Extract the [X, Y] coordinate from the center of the cell holding the provided text.  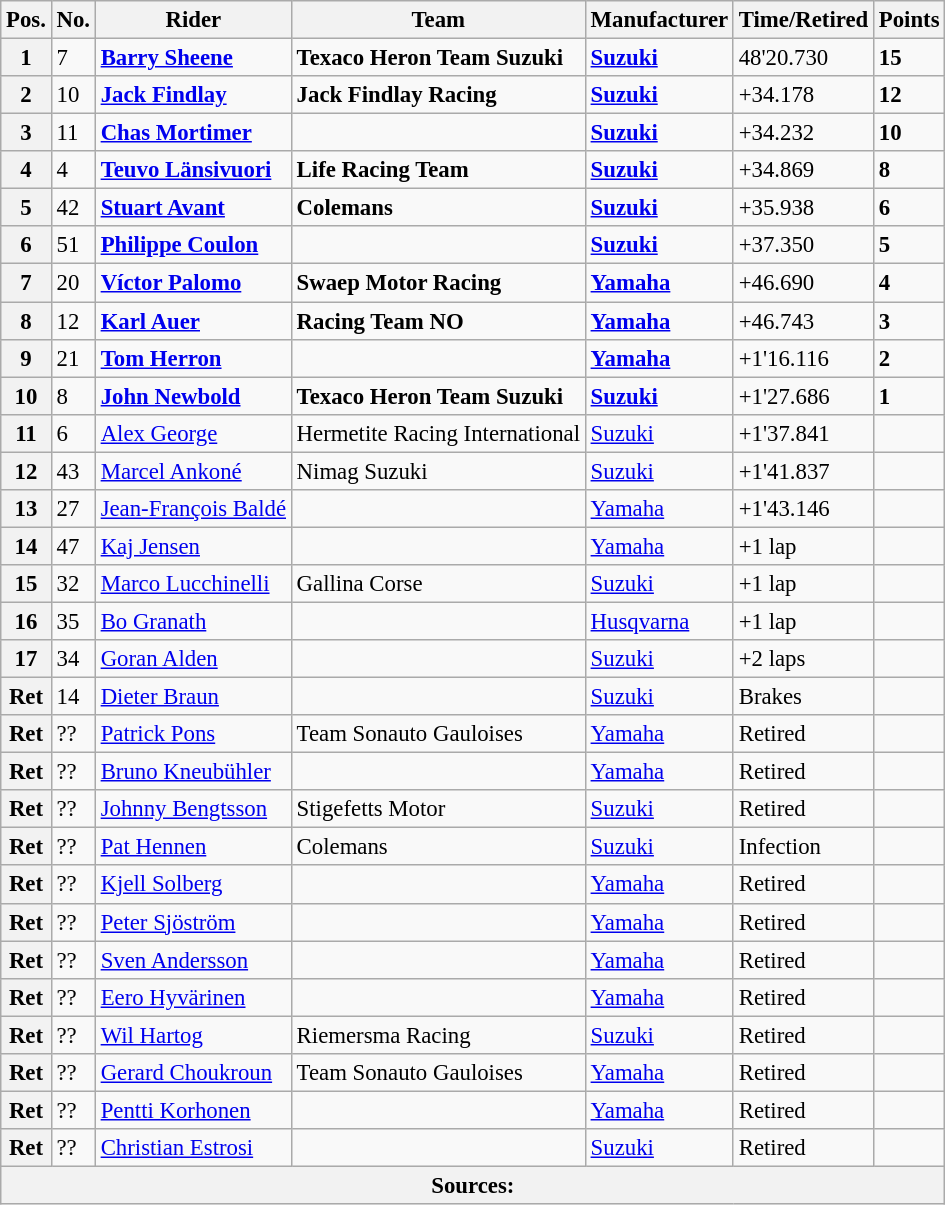
Manufacturer [659, 20]
Johnny Bengtsson [193, 809]
+1'27.686 [803, 396]
+34.232 [803, 133]
Philippe Coulon [193, 245]
+1'41.837 [803, 471]
+2 laps [803, 659]
42 [73, 208]
Pos. [26, 20]
Jack Findlay [193, 95]
48'20.730 [803, 58]
Dieter Braun [193, 697]
+1'37.841 [803, 433]
34 [73, 659]
Wil Hartog [193, 1035]
Kjell Solberg [193, 885]
9 [26, 358]
Sven Andersson [193, 960]
27 [73, 509]
Pentti Korhonen [193, 1110]
Gallina Corse [438, 584]
32 [73, 584]
Marco Lucchinelli [193, 584]
+1'16.116 [803, 358]
Chas Mortimer [193, 133]
Time/Retired [803, 20]
Teuvo Länsivuori [193, 170]
Eero Hyvärinen [193, 997]
20 [73, 283]
Gerard Choukroun [193, 1073]
Stuart Avant [193, 208]
Karl Auer [193, 321]
Patrick Pons [193, 734]
Kaj Jensen [193, 546]
Pat Hennen [193, 847]
John Newbold [193, 396]
+34.869 [803, 170]
Alex George [193, 433]
Points [908, 20]
No. [73, 20]
13 [26, 509]
+46.690 [803, 283]
17 [26, 659]
Rider [193, 20]
Jack Findlay Racing [438, 95]
Team [438, 20]
Bruno Kneubühler [193, 772]
Swaep Motor Racing [438, 283]
Marcel Ankoné [193, 471]
Nimag Suzuki [438, 471]
Husqvarna [659, 621]
Riemersma Racing [438, 1035]
Racing Team NO [438, 321]
43 [73, 471]
16 [26, 621]
Barry Sheene [193, 58]
Hermetite Racing International [438, 433]
35 [73, 621]
Sources: [473, 1185]
21 [73, 358]
Infection [803, 847]
Christian Estrosi [193, 1148]
Tom Herron [193, 358]
Víctor Palomo [193, 283]
Peter Sjöström [193, 922]
+46.743 [803, 321]
+35.938 [803, 208]
51 [73, 245]
+37.350 [803, 245]
47 [73, 546]
Stigefetts Motor [438, 809]
Life Racing Team [438, 170]
Jean-François Baldé [193, 509]
Brakes [803, 697]
+34.178 [803, 95]
+1'43.146 [803, 509]
Goran Alden [193, 659]
Bo Granath [193, 621]
